From the cell containing the given text, extract its center point as [X, Y] coordinate. 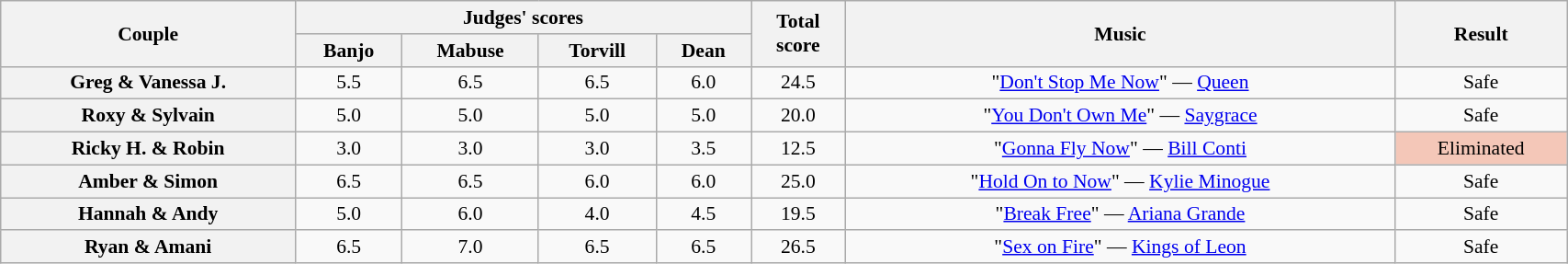
Ricky H. & Robin [149, 149]
"You Don't Own Me" — Saygrace [1121, 116]
"Sex on Fire" — Kings of Leon [1121, 247]
26.5 [799, 247]
Result [1481, 33]
"Break Free" — Ariana Grande [1121, 214]
3.5 [704, 149]
7.0 [470, 247]
Mabuse [470, 51]
"Gonna Fly Now" — Bill Conti [1121, 149]
Hannah & Andy [149, 214]
4.5 [704, 214]
Judges' scores [523, 17]
Eliminated [1481, 149]
19.5 [799, 214]
5.5 [348, 83]
Torvill [597, 51]
12.5 [799, 149]
"Don't Stop Me Now" — Queen [1121, 83]
25.0 [799, 181]
24.5 [799, 83]
Banjo [348, 51]
4.0 [597, 214]
20.0 [799, 116]
Couple [149, 33]
Ryan & Amani [149, 247]
Greg & Vanessa J. [149, 83]
Music [1121, 33]
"Hold On to Now" — Kylie Minogue [1121, 181]
Amber & Simon [149, 181]
Totalscore [799, 33]
Roxy & Sylvain [149, 116]
Dean [704, 51]
